Output the (X, Y) coordinate of the center of the cell containing the given text.  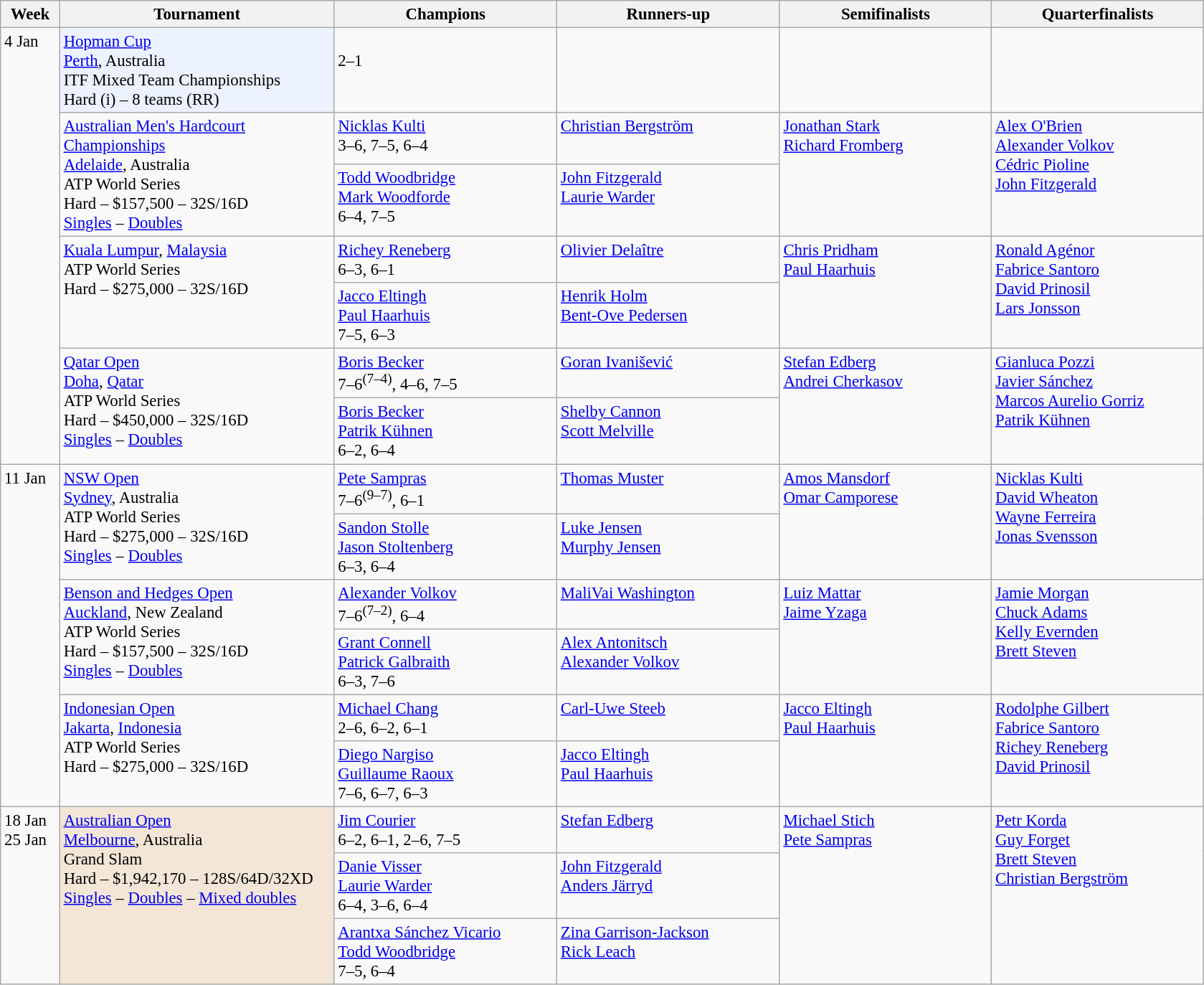
Runners-up (668, 14)
Stefan Edberg (668, 829)
Todd Woodbridge Mark Woodforde 6–4, 7–5 (446, 199)
Jim Courier6–2, 6–1, 2–6, 7–5 (446, 829)
Kuala Lumpur, MalaysiaATP World SeriesHard – $275,000 – 32S/16D (196, 293)
Goran Ivanišević (668, 373)
Benson and Hedges Open Auckland, New ZealandATP World SeriesHard – $157,500 – 32S/16D Singles – Doubles (196, 637)
Richey Reneberg 6–3, 6–1 (446, 260)
Qatar Open Doha, QatarATP World SeriesHard – $450,000 – 32S/16D Singles – Doubles (196, 406)
Ronald Agénor Fabrice Santoro David Prinosil Lars Jonsson (1098, 293)
18 Jan25 Jan (30, 895)
Jacco Eltingh Paul Haarhuis 7–5, 6–3 (446, 316)
Michael Chang 2–6, 6–2, 6–1 (446, 717)
Sandon Stolle Jason Stoltenberg 6–3, 6–4 (446, 547)
Boris Becker Patrik Kühnen 6–2, 6–4 (446, 431)
Jamie Morgan Chuck Adams Kelly Evernden Brett Steven (1098, 637)
Alexander Volkov 7–6(7–2), 6–4 (446, 604)
Hopman Cup Perth, AustraliaITF Mixed Team Championships Hard (i) – 8 teams (RR) (196, 70)
Champions (446, 14)
2–1 (446, 70)
Zina Garrison-Jackson Rick Leach (668, 952)
11 Jan (30, 636)
Chris Pridham Paul Haarhuis (886, 293)
Stefan Edberg Andrei Cherkasov (886, 406)
Michael Stich Pete Sampras (886, 895)
Boris Becker 7–6(7–4), 4–6, 7–5 (446, 373)
Australian Men's Hardcourt Championships Adelaide, AustraliaATP World SeriesHard – $157,500 – 32S/16D Singles – Doubles (196, 175)
Tournament (196, 14)
Week (30, 14)
Gianluca Pozzi Javier Sánchez Marcos Aurelio Gorriz Patrik Kühnen (1098, 406)
NSW Open Sydney, AustraliaATP World SeriesHard – $275,000 – 32S/16D Singles – Doubles (196, 522)
Quarterfinalists (1098, 14)
Alex Antonitsch Alexander Volkov (668, 662)
Danie Visser Laurie Warder 6–4, 3–6, 6–4 (446, 886)
MaliVai Washington (668, 604)
Shelby Cannon Scott Melville (668, 431)
Grant Connell Patrick Galbraith 6–3, 7–6 (446, 662)
Christian Bergström (668, 138)
Arantxa Sánchez Vicario Todd Woodbridge 7–5, 6–4 (446, 952)
Carl-Uwe Steeb (668, 717)
Luke Jensen Murphy Jensen (668, 547)
John Fitzgerald Anders Järryd (668, 886)
Luiz Mattar Jaime Yzaga (886, 637)
Diego Nargiso Guillaume Raoux 7–6, 6–7, 6–3 (446, 774)
Australian Open Melbourne, AustraliaGrand SlamHard – $1,942,170 – 128S/64D/32XD Singles – Doubles – Mixed doubles (196, 895)
John Fitzgerald Laurie Warder (668, 199)
Petr Korda Guy Forget Brett Steven Christian Bergström (1098, 895)
Jonathan Stark Richard Fromberg (886, 175)
Amos Mansdorf Omar Camporese (886, 522)
Nicklas Kulti David Wheaton Wayne Ferreira Jonas Svensson (1098, 522)
4 Jan (30, 246)
Thomas Muster (668, 489)
Rodolphe Gilbert Fabrice Santoro Richey Reneberg David Prinosil (1098, 750)
Alex O'Brien Alexander Volkov Cédric Pioline John Fitzgerald (1098, 175)
Semifinalists (886, 14)
Pete Sampras 7–6(9–7), 6–1 (446, 489)
Indonesian Open Jakarta, IndonesiaATP World SeriesHard – $275,000 – 32S/16D (196, 750)
Henrik Holm Bent-Ove Pedersen (668, 316)
Nicklas Kulti 3–6, 7–5, 6–4 (446, 138)
Olivier Delaître (668, 260)
